Locate the cell with the specified text and output its (X, Y) center coordinate. 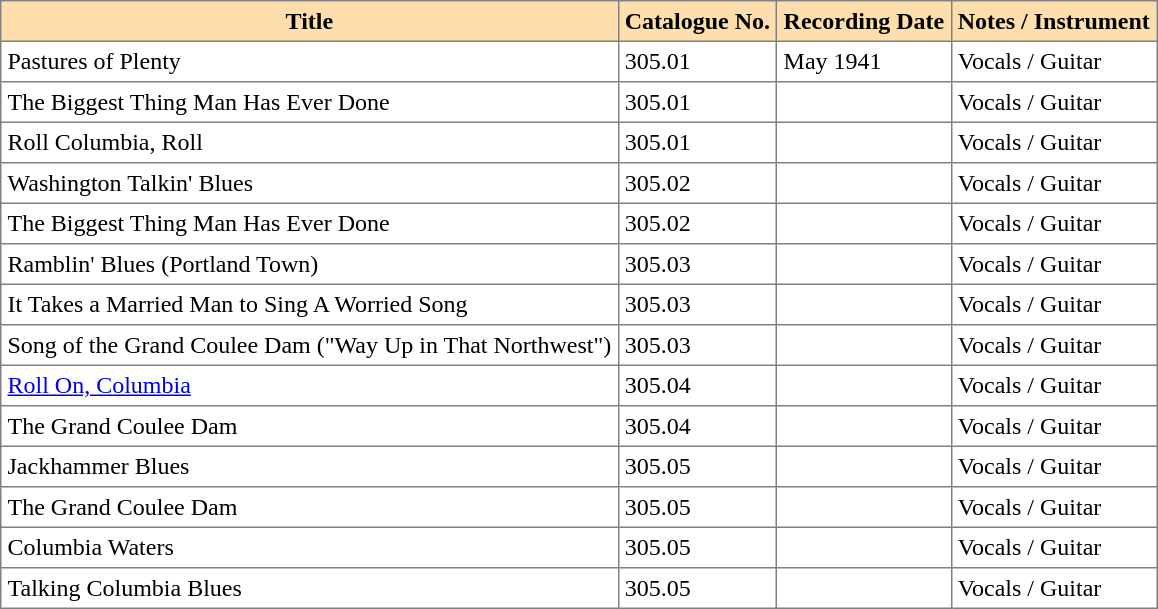
May 1941 (864, 61)
Ramblin' Blues (Portland Town) (310, 264)
Pastures of Plenty (310, 61)
Catalogue No. (698, 21)
It Takes a Married Man to Sing A Worried Song (310, 304)
Jackhammer Blues (310, 466)
Columbia Waters (310, 547)
Washington Talkin' Blues (310, 183)
Song of the Grand Coulee Dam ("Way Up in That Northwest") (310, 345)
Talking Columbia Blues (310, 588)
Title (310, 21)
Roll Columbia, Roll (310, 142)
Roll On, Columbia (310, 385)
Recording Date (864, 21)
Notes / Instrument (1054, 21)
